Detect which cell encompasses the target text, then output its [x, y] center coordinate. 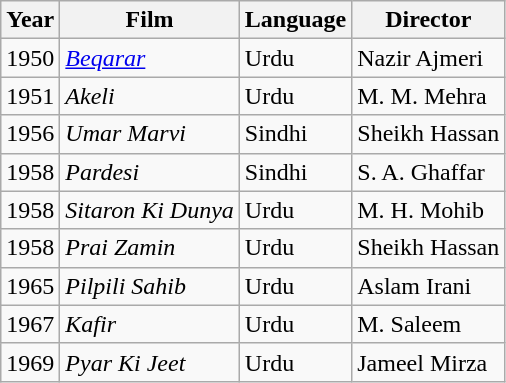
Jameel Mirza [428, 362]
S. A. Ghaffar [428, 172]
M. M. Mehra [428, 96]
1969 [30, 362]
Umar Marvi [150, 134]
1967 [30, 324]
Aslam Irani [428, 286]
Pilpili Sahib [150, 286]
M. Saleem [428, 324]
1951 [30, 96]
Prai Zamin [150, 248]
1956 [30, 134]
Year [30, 20]
Akeli [150, 96]
Nazir Ajmeri [428, 58]
Kafir [150, 324]
1965 [30, 286]
Film [150, 20]
Beqarar [150, 58]
Language [295, 20]
Director [428, 20]
M. H. Mohib [428, 210]
Pyar Ki Jeet [150, 362]
1950 [30, 58]
Pardesi [150, 172]
Sitaron Ki Dunya [150, 210]
